Extract the (X, Y) coordinate from the center of the cell holding the provided text.  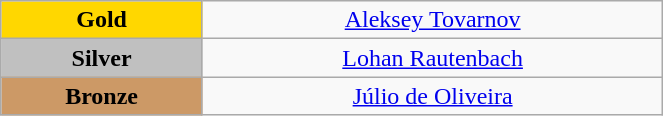
Aleksey Tovarnov (432, 20)
Gold (102, 20)
Bronze (102, 96)
Silver (102, 58)
Júlio de Oliveira (432, 96)
Lohan Rautenbach (432, 58)
